Detect which cell encompasses the target text, then output its (X, Y) center coordinate. 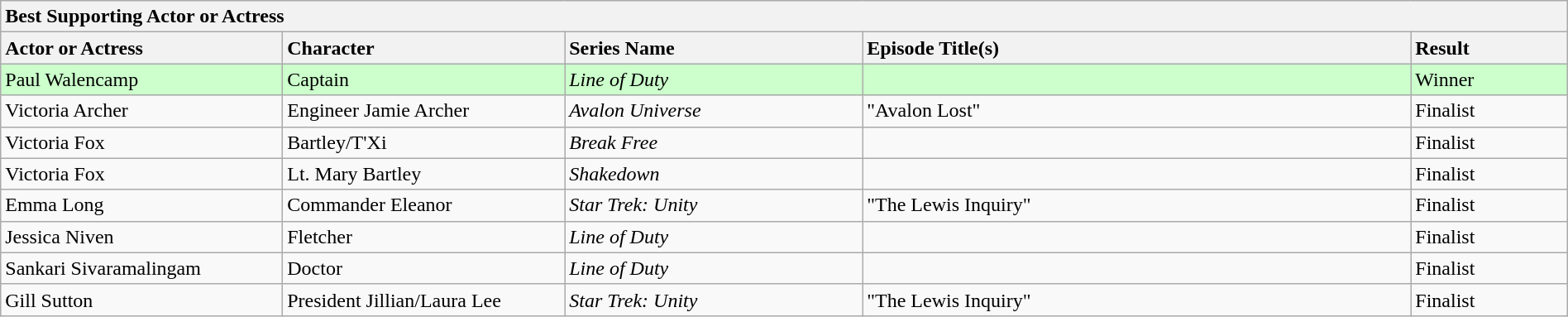
Result (1489, 48)
Series Name (714, 48)
Victoria Archer (142, 111)
Lt. Mary Bartley (423, 174)
Shakedown (714, 174)
Break Free (714, 142)
Bartley/T'Xi (423, 142)
President Jillian/Laura Lee (423, 300)
Captain (423, 79)
Actor or Actress (142, 48)
Fletcher (423, 237)
Engineer Jamie Archer (423, 111)
Jessica Niven (142, 237)
Best Supporting Actor or Actress (784, 17)
Doctor (423, 268)
"Avalon Lost" (1136, 111)
Winner (1489, 79)
Paul Walencamp (142, 79)
Gill Sutton (142, 300)
Sankari Sivaramalingam (142, 268)
Emma Long (142, 205)
Commander Eleanor (423, 205)
Episode Title(s) (1136, 48)
Character (423, 48)
Avalon Universe (714, 111)
